Return (x, y) of the center of cell containing provided text 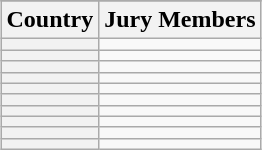
Country (50, 20)
Jury Members (180, 20)
